Locate the cell with the specified text and output its [x, y] center coordinate. 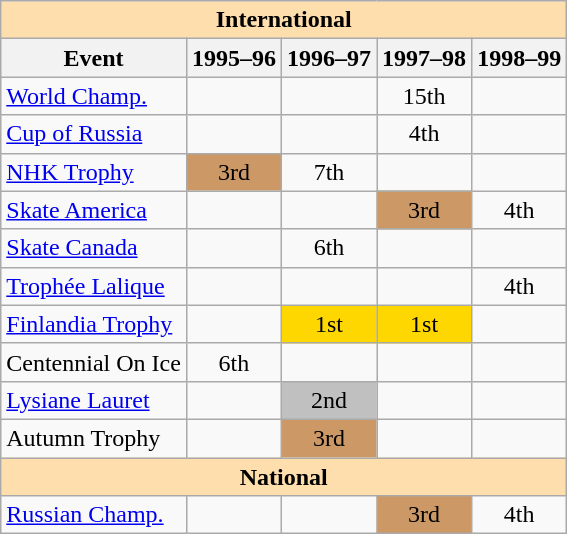
International [284, 20]
1996–97 [328, 58]
Event [94, 58]
1998–99 [520, 58]
15th [424, 96]
Skate America [94, 210]
World Champ. [94, 96]
NHK Trophy [94, 172]
Lysiane Lauret [94, 400]
Cup of Russia [94, 134]
Russian Champ. [94, 515]
Skate Canada [94, 248]
Autumn Trophy [94, 438]
1997–98 [424, 58]
Trophée Lalique [94, 286]
2nd [328, 400]
1995–96 [234, 58]
National [284, 477]
Centennial On Ice [94, 362]
7th [328, 172]
Finlandia Trophy [94, 324]
